Capture the cell that displays the provided text and extract its (x, y) central coordinate. 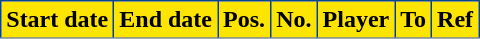
To (414, 20)
Pos. (244, 20)
End date (166, 20)
Start date (58, 20)
No. (294, 20)
Ref (456, 20)
Player (356, 20)
